Provide the [x, y] coordinate of the cell's center where the given text is located.  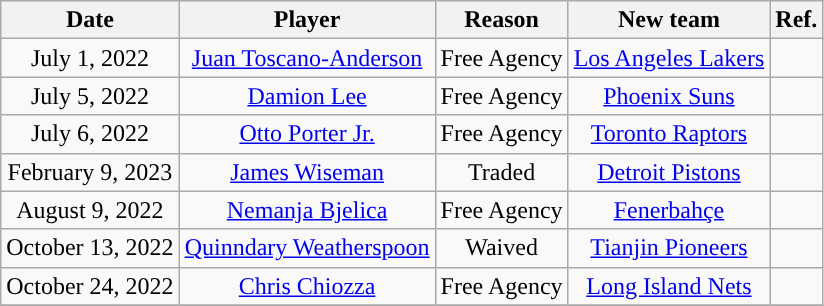
Damion Lee [307, 96]
Fenerbahçe [669, 210]
Ref. [796, 20]
Detroit Pistons [669, 172]
Tianjin Pioneers [669, 248]
Otto Porter Jr. [307, 134]
Toronto Raptors [669, 134]
July 5, 2022 [90, 96]
Long Island Nets [669, 286]
July 1, 2022 [90, 58]
February 9, 2023 [90, 172]
August 9, 2022 [90, 210]
Reason [502, 20]
James Wiseman [307, 172]
Chris Chiozza [307, 286]
Quinndary Weatherspoon [307, 248]
Juan Toscano-Anderson [307, 58]
Waived [502, 248]
July 6, 2022 [90, 134]
October 13, 2022 [90, 248]
Nemanja Bjelica [307, 210]
Player [307, 20]
Traded [502, 172]
Los Angeles Lakers [669, 58]
Date [90, 20]
New team [669, 20]
Phoenix Suns [669, 96]
October 24, 2022 [90, 286]
